Detect which cell encompasses the target text, then output its [x, y] center coordinate. 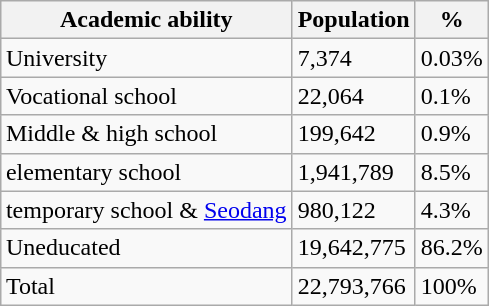
4.3% [452, 210]
Total [146, 286]
Population [354, 20]
% [452, 20]
199,642 [354, 134]
8.5% [452, 172]
Middle & high school [146, 134]
elementary school [146, 172]
1,941,789 [354, 172]
Vocational school [146, 96]
7,374 [354, 58]
0.1% [452, 96]
University [146, 58]
86.2% [452, 248]
980,122 [354, 210]
0.03% [452, 58]
0.9% [452, 134]
Academic ability [146, 20]
temporary school & Seodang [146, 210]
22,793,766 [354, 286]
Uneducated [146, 248]
19,642,775 [354, 248]
22,064 [354, 96]
100% [452, 286]
